From the cell containing the given text, extract its center point as (X, Y) coordinate. 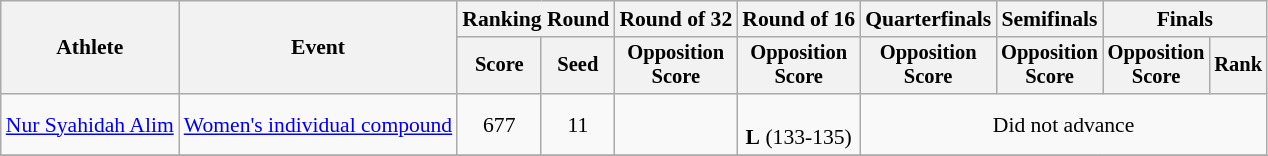
Athlete (90, 48)
Event (318, 48)
Seed (578, 66)
Nur Syahidah Alim (90, 124)
Finals (1185, 19)
677 (499, 124)
Rank (1238, 66)
Semifinals (1050, 19)
Quarterfinals (928, 19)
11 (578, 124)
Round of 16 (798, 19)
L (133-135) (798, 124)
Round of 32 (676, 19)
Did not advance (1064, 124)
Score (499, 66)
Women's individual compound (318, 124)
Ranking Round (536, 19)
